Determine the [x, y] coordinate at the center of the cell enclosing the given text.  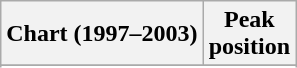
Peakposition [249, 34]
Chart (1997–2003) [102, 34]
